Extract the (X, Y) coordinate from the center of the cell holding the provided text.  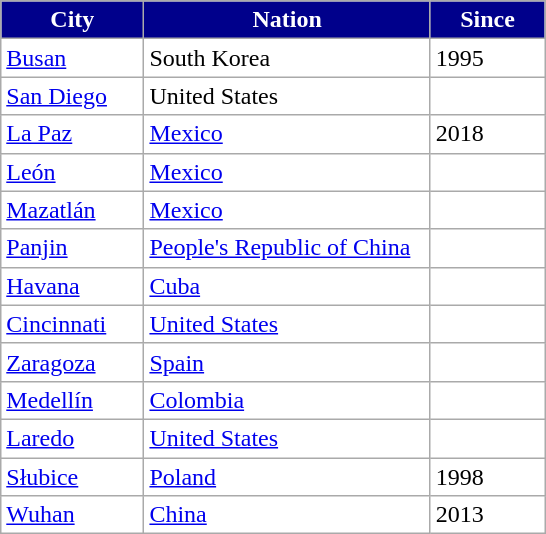
2013 (488, 515)
Spain (287, 362)
Zaragoza (72, 362)
Wuhan (72, 515)
People's Republic of China (287, 248)
Cincinnati (72, 324)
Colombia (287, 400)
China (287, 515)
León (72, 172)
2018 (488, 134)
Laredo (72, 438)
South Korea (287, 58)
Poland (287, 477)
1995 (488, 58)
La Paz (72, 134)
Nation (287, 20)
Havana (72, 286)
San Diego (72, 96)
1998 (488, 477)
Medellín (72, 400)
City (72, 20)
Busan (72, 58)
Słubice (72, 477)
Since (488, 20)
Mazatlán (72, 210)
Panjin (72, 248)
Cuba (287, 286)
